Search for the cell housing the specified text and yield its (X, Y) center coordinate. 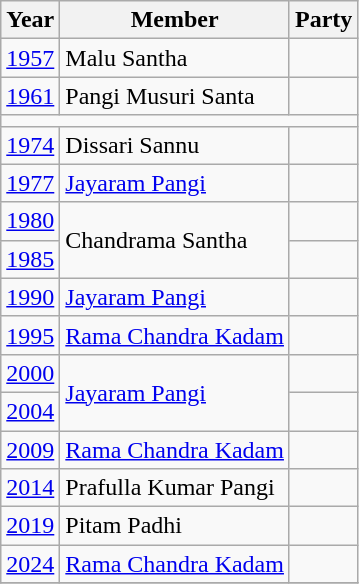
2014 (30, 488)
2009 (30, 449)
1995 (30, 335)
1957 (30, 58)
Dissari Sannu (175, 145)
Malu Santha (175, 58)
1980 (30, 221)
2004 (30, 411)
1985 (30, 259)
2000 (30, 373)
1990 (30, 297)
Year (30, 20)
1961 (30, 96)
1977 (30, 183)
Chandrama Santha (175, 240)
Member (175, 20)
1974 (30, 145)
2019 (30, 526)
2024 (30, 564)
Pitam Padhi (175, 526)
Prafulla Kumar Pangi (175, 488)
Party (323, 20)
Pangi Musuri Santa (175, 96)
